Determine the [X, Y] coordinate at the center of the cell enclosing the given text.  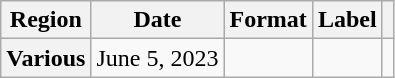
Format [268, 20]
June 5, 2023 [158, 58]
Region [46, 20]
Date [158, 20]
Various [46, 58]
Label [347, 20]
